Capture the cell that displays the provided text and extract its (X, Y) central coordinate. 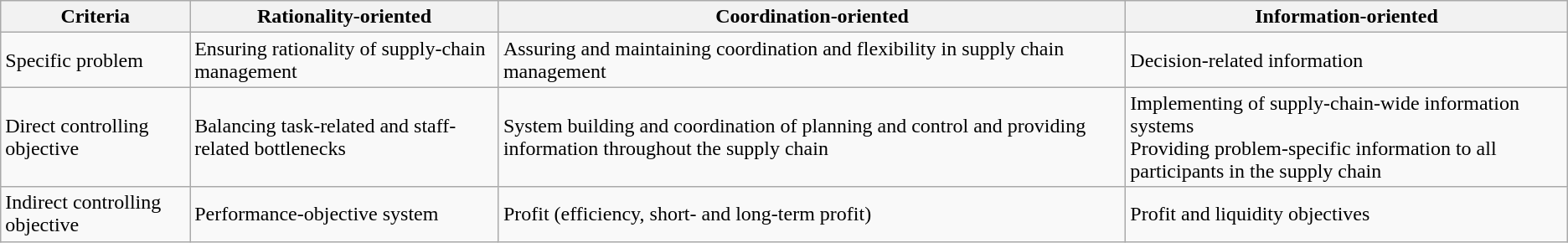
Coordination-oriented (812, 17)
Performance-objective system (345, 215)
Direct controlling objective (95, 137)
Implementing of supply-chain-wide information systemsProviding problem-specific information to all participants in the supply chain (1347, 137)
Ensuring rationality of supply-chain management (345, 60)
Rationality-oriented (345, 17)
Criteria (95, 17)
Information-oriented (1347, 17)
Indirect controlling objective (95, 215)
Balancing task-related and staff-related bottlenecks (345, 137)
Profit (efficiency, short- and long-term profit) (812, 215)
Decision-related information (1347, 60)
Profit and liquidity objectives (1347, 215)
System building and coordination of planning and control and providing information throughout the supply chain (812, 137)
Assuring and maintaining coordination and flexibility in supply chain management (812, 60)
Specific problem (95, 60)
